Find where the given text appears and provide that cell's center as (X, Y) coordinate. 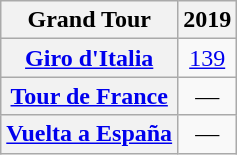
Giro d'Italia (90, 58)
139 (208, 58)
2019 (208, 20)
Vuelta a España (90, 134)
Tour de France (90, 96)
Grand Tour (90, 20)
